Output the (x, y) coordinate of the center of the cell containing the given text.  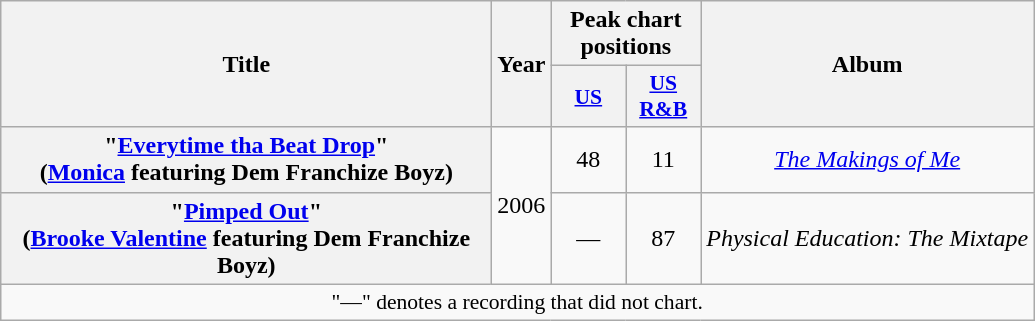
Year (522, 64)
Peak chart positions (626, 34)
US (588, 96)
11 (664, 160)
Album (868, 64)
Physical Education: The Mixtape (868, 238)
"Pimped Out"(Brooke Valentine featuring Dem Franchize Boyz) (246, 238)
48 (588, 160)
Title (246, 64)
87 (664, 238)
— (588, 238)
The Makings of Me (868, 160)
"—" denotes a recording that did not chart. (518, 302)
USR&B (664, 96)
2006 (522, 206)
"Everytime tha Beat Drop"(Monica featuring Dem Franchize Boyz) (246, 160)
